Capture the cell that displays the provided text and extract its (X, Y) central coordinate. 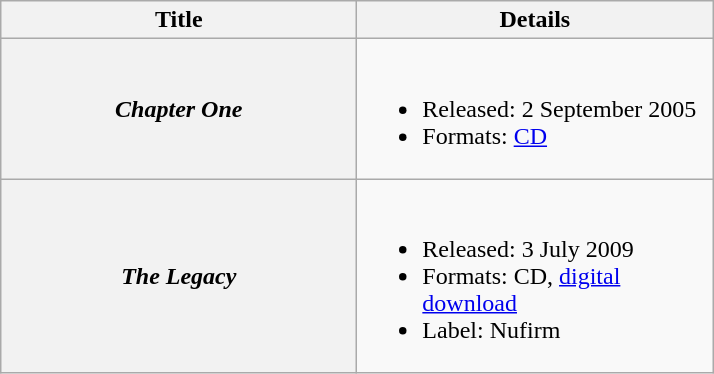
Title (179, 20)
The Legacy (179, 276)
Details (535, 20)
Chapter One (179, 109)
Released: 2 September 2005Formats: CD (535, 109)
Released: 3 July 2009Formats: CD, digital downloadLabel: Nufirm (535, 276)
